Provide the (x, y) coordinate of the cell's center where the given text is located.  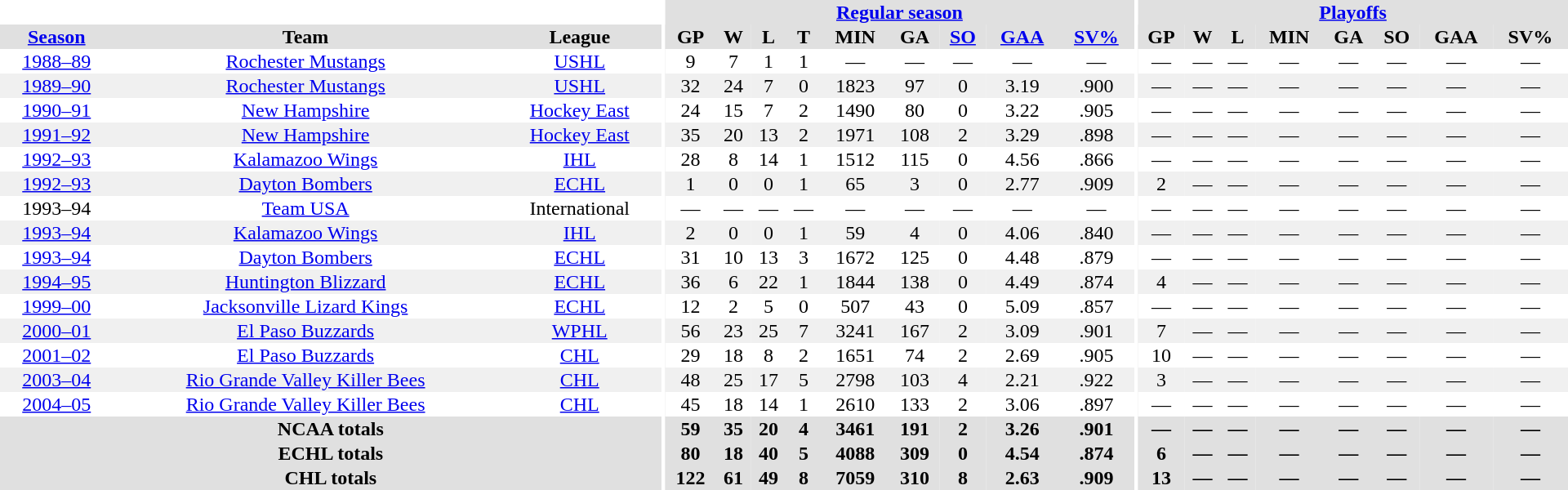
4088 (856, 453)
Jacksonville Lizard Kings (305, 306)
4.56 (1022, 159)
.922 (1096, 380)
125 (915, 257)
1994–95 (57, 282)
3.09 (1022, 331)
WPHL (580, 331)
.879 (1096, 257)
56 (690, 331)
103 (915, 380)
28 (690, 159)
Team (305, 37)
3241 (856, 331)
29 (690, 355)
3.06 (1022, 404)
74 (915, 355)
3.29 (1022, 135)
7059 (856, 478)
31 (690, 257)
1991–92 (57, 135)
.898 (1096, 135)
1823 (856, 86)
Regular season (899, 12)
2610 (856, 404)
2.77 (1022, 184)
2004–05 (57, 404)
2798 (856, 380)
International (580, 208)
2.69 (1022, 355)
1989–90 (57, 86)
5.09 (1022, 306)
3.19 (1022, 86)
45 (690, 404)
.900 (1096, 86)
2.21 (1022, 380)
97 (915, 86)
48 (690, 380)
17 (769, 380)
191 (915, 429)
3461 (856, 429)
122 (690, 478)
49 (769, 478)
4.06 (1022, 233)
310 (915, 478)
65 (856, 184)
4.54 (1022, 453)
115 (915, 159)
1999–00 (57, 306)
1490 (856, 110)
36 (690, 282)
61 (733, 478)
22 (769, 282)
.866 (1096, 159)
T (804, 37)
43 (915, 306)
138 (915, 282)
32 (690, 86)
1512 (856, 159)
1651 (856, 355)
40 (769, 453)
4.48 (1022, 257)
2.63 (1022, 478)
.840 (1096, 233)
.897 (1096, 404)
167 (915, 331)
108 (915, 135)
12 (690, 306)
3.22 (1022, 110)
9 (690, 61)
2000–01 (57, 331)
.857 (1096, 306)
2003–04 (57, 380)
NCAA totals (331, 429)
League (580, 37)
1844 (856, 282)
1990–91 (57, 110)
Season (57, 37)
309 (915, 453)
1971 (856, 135)
Huntington Blizzard (305, 282)
23 (733, 331)
Playoffs (1352, 12)
507 (856, 306)
ECHL totals (331, 453)
3.26 (1022, 429)
133 (915, 404)
Team USA (305, 208)
15 (733, 110)
1988–89 (57, 61)
4.49 (1022, 282)
CHL totals (331, 478)
1672 (856, 257)
2001–02 (57, 355)
